Extract the [x, y] coordinate from the center of the cell holding the provided text.  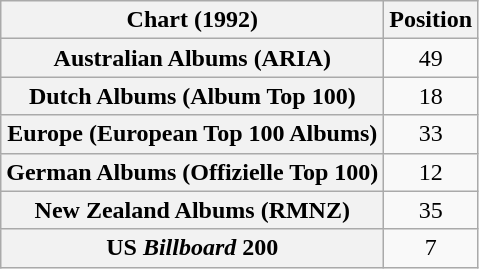
35 [431, 210]
12 [431, 172]
New Zealand Albums (RMNZ) [192, 210]
Chart (1992) [192, 20]
49 [431, 58]
7 [431, 248]
33 [431, 134]
Australian Albums (ARIA) [192, 58]
Position [431, 20]
US Billboard 200 [192, 248]
Europe (European Top 100 Albums) [192, 134]
Dutch Albums (Album Top 100) [192, 96]
18 [431, 96]
German Albums (Offizielle Top 100) [192, 172]
